Provide the [x, y] coordinate of the cell's center where the given text is located.  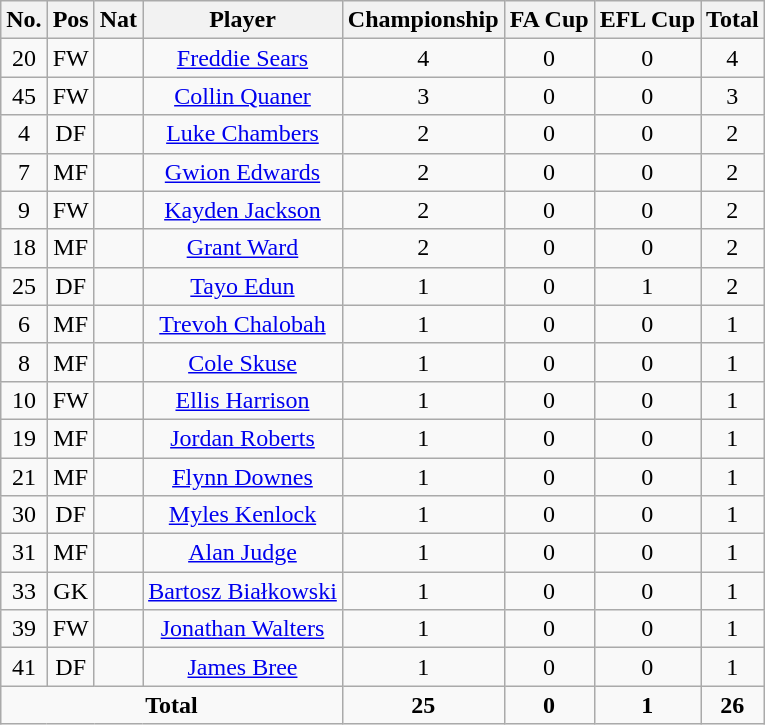
Cole Skuse [243, 362]
31 [24, 553]
Freddie Sears [243, 58]
Jonathan Walters [243, 629]
Gwion Edwards [243, 172]
10 [24, 400]
33 [24, 591]
18 [24, 248]
26 [733, 705]
Championship [423, 20]
45 [24, 96]
9 [24, 210]
30 [24, 515]
FA Cup [549, 20]
Player [243, 20]
Flynn Downes [243, 477]
Ellis Harrison [243, 400]
Luke Chambers [243, 134]
Alan Judge [243, 553]
6 [24, 324]
Kayden Jackson [243, 210]
Myles Kenlock [243, 515]
Collin Quaner [243, 96]
39 [24, 629]
20 [24, 58]
EFL Cup [647, 20]
21 [24, 477]
No. [24, 20]
GK [70, 591]
Jordan Roberts [243, 438]
Trevoh Chalobah [243, 324]
James Bree [243, 667]
Tayo Edun [243, 286]
Pos [70, 20]
7 [24, 172]
Grant Ward [243, 248]
Nat [118, 20]
41 [24, 667]
19 [24, 438]
8 [24, 362]
Bartosz Białkowski [243, 591]
